Search for the cell housing the specified text and yield its (x, y) center coordinate. 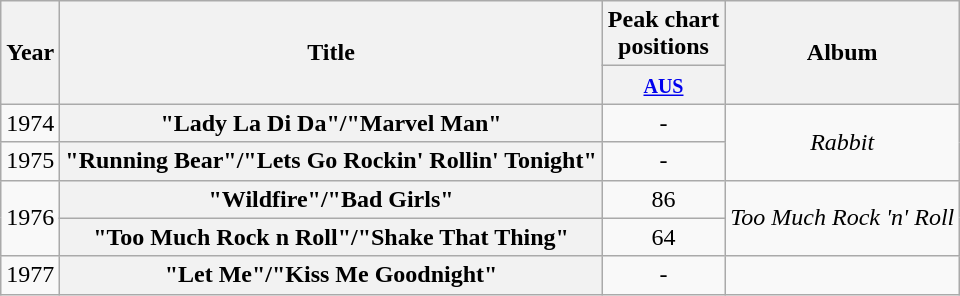
Rabbit (842, 142)
Too Much Rock 'n' Roll (842, 218)
AUS (663, 85)
Album (842, 52)
"Running Bear"/"Lets Go Rockin' Rollin' Tonight" (331, 161)
"Wildfire"/"Bad Girls" (331, 199)
86 (663, 199)
1976 (30, 218)
1977 (30, 275)
"Lady La Di Da"/"Marvel Man" (331, 123)
"Too Much Rock n Roll"/"Shake That Thing" (331, 237)
Peak chartpositions (663, 34)
1975 (30, 161)
"Let Me"/"Kiss Me Goodnight" (331, 275)
Title (331, 52)
64 (663, 237)
1974 (30, 123)
Year (30, 52)
